Search for the cell housing the specified text and yield its [x, y] center coordinate. 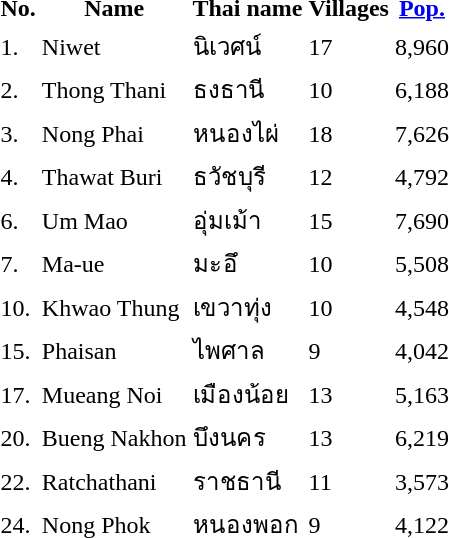
Ma-ue [114, 264]
ธวัชบุรี [248, 176]
Nong Phai [114, 133]
18 [348, 133]
Khwao Thung [114, 307]
ราชธานี [248, 481]
Um Mao [114, 220]
15 [348, 220]
11 [348, 481]
หนองไผ่ [248, 133]
เขวาทุ่ง [248, 307]
Ratchathani [114, 481]
Thawat Buri [114, 176]
มะอึ [248, 264]
ไพศาล [248, 350]
Bueng Nakhon [114, 438]
12 [348, 176]
นิเวศน์ [248, 46]
Mueang Noi [114, 394]
ธงธานี [248, 90]
Thong Thani [114, 90]
อุ่มเม้า [248, 220]
Phaisan [114, 350]
บึงนคร [248, 438]
Niwet [114, 46]
17 [348, 46]
เมืองน้อย [248, 394]
9 [348, 350]
